Return [x, y] of the center of cell containing provided text 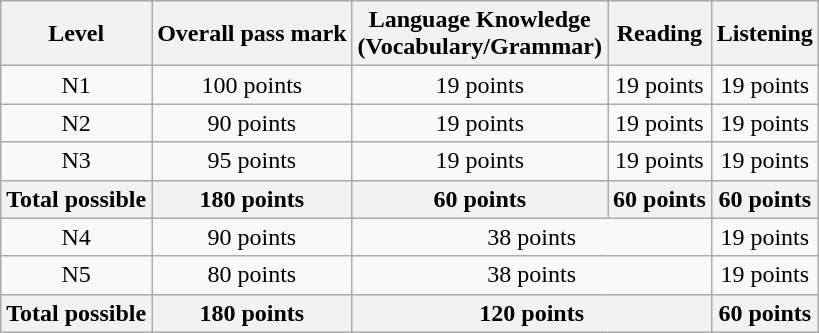
N2 [76, 123]
Listening [764, 34]
Overall pass mark [252, 34]
100 points [252, 85]
N5 [76, 275]
N4 [76, 237]
N1 [76, 85]
120 points [532, 313]
95 points [252, 161]
Language Knowledge(Vocabulary/Grammar) [480, 34]
Level [76, 34]
Reading [660, 34]
80 points [252, 275]
N3 [76, 161]
